Return the [X, Y] coordinate for the center point of the cell that contains the specified text.  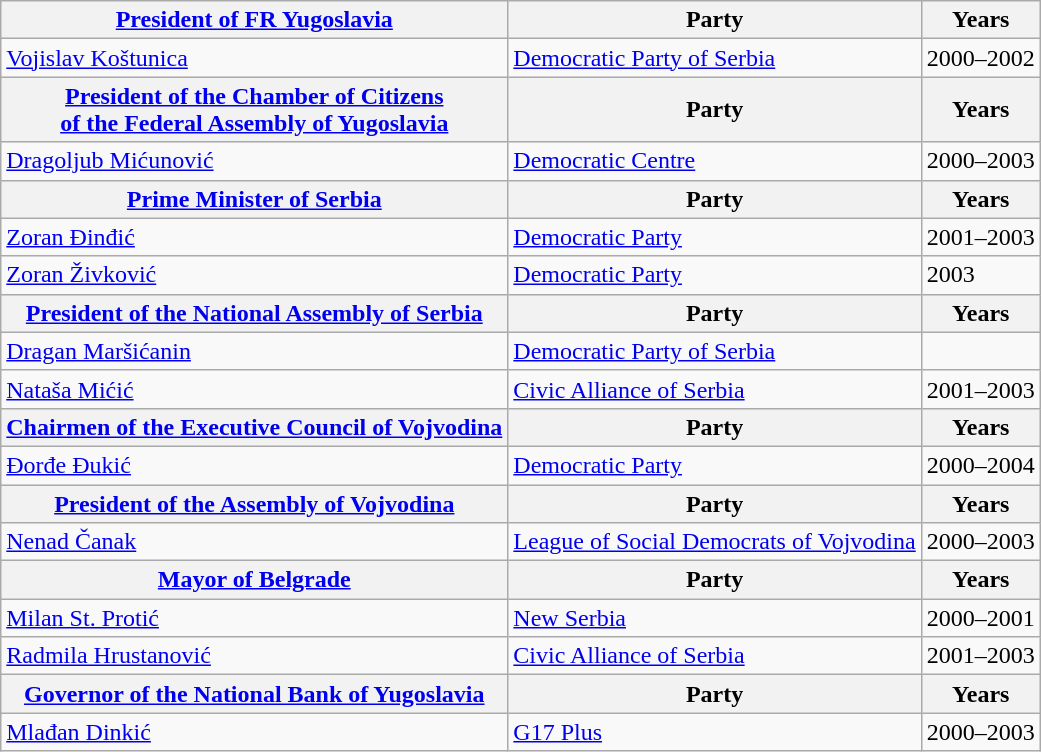
Mlađan Dinkić [254, 732]
2003 [980, 275]
Governor of the National Bank of Yugoslavia [254, 694]
Milan St. Protić [254, 618]
Vojislav Koštunica [254, 58]
Zoran Živković [254, 275]
Chairmen of the Executive Council of Vojvodina [254, 427]
Nataša Mićić [254, 389]
President of the Assembly of Vojvodina [254, 503]
Đorđe Đukić [254, 465]
Prime Minister of Serbia [254, 199]
President of the Chamber of Citizensof the Federal Assembly of Yugoslavia [254, 110]
Radmila Hrustanović [254, 656]
President of FR Yugoslavia [254, 20]
Mayor of Belgrade [254, 580]
2000–2002 [980, 58]
New Serbia [714, 618]
President of the National Assembly of Serbia [254, 313]
League of Social Democrats of Vojvodina [714, 542]
Dragoljub Mićunović [254, 161]
Nenad Čanak [254, 542]
2000–2004 [980, 465]
2000–2001 [980, 618]
Zoran Đinđić [254, 237]
Dragan Maršićanin [254, 351]
G17 Plus [714, 732]
Democratic Centre [714, 161]
